For the text-containing cell, return its midpoint in (X, Y) coordinate format. 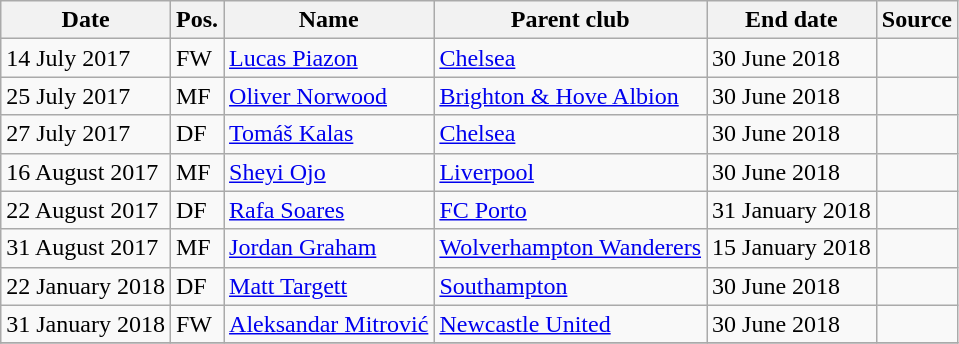
16 August 2017 (86, 172)
14 July 2017 (86, 58)
Liverpool (570, 172)
Rafa Soares (329, 210)
27 July 2017 (86, 134)
22 January 2018 (86, 286)
22 August 2017 (86, 210)
Name (329, 20)
Sheyi Ojo (329, 172)
Tomáš Kalas (329, 134)
Parent club (570, 20)
Brighton & Hove Albion (570, 96)
Jordan Graham (329, 248)
25 July 2017 (86, 96)
Oliver Norwood (329, 96)
Wolverhampton Wanderers (570, 248)
Pos. (196, 20)
31 August 2017 (86, 248)
Date (86, 20)
Matt Targett (329, 286)
FC Porto (570, 210)
15 January 2018 (792, 248)
Lucas Piazon (329, 58)
Southampton (570, 286)
Newcastle United (570, 324)
Source (916, 20)
End date (792, 20)
Aleksandar Mitrović (329, 324)
